Capture the cell that displays the provided text and extract its [x, y] central coordinate. 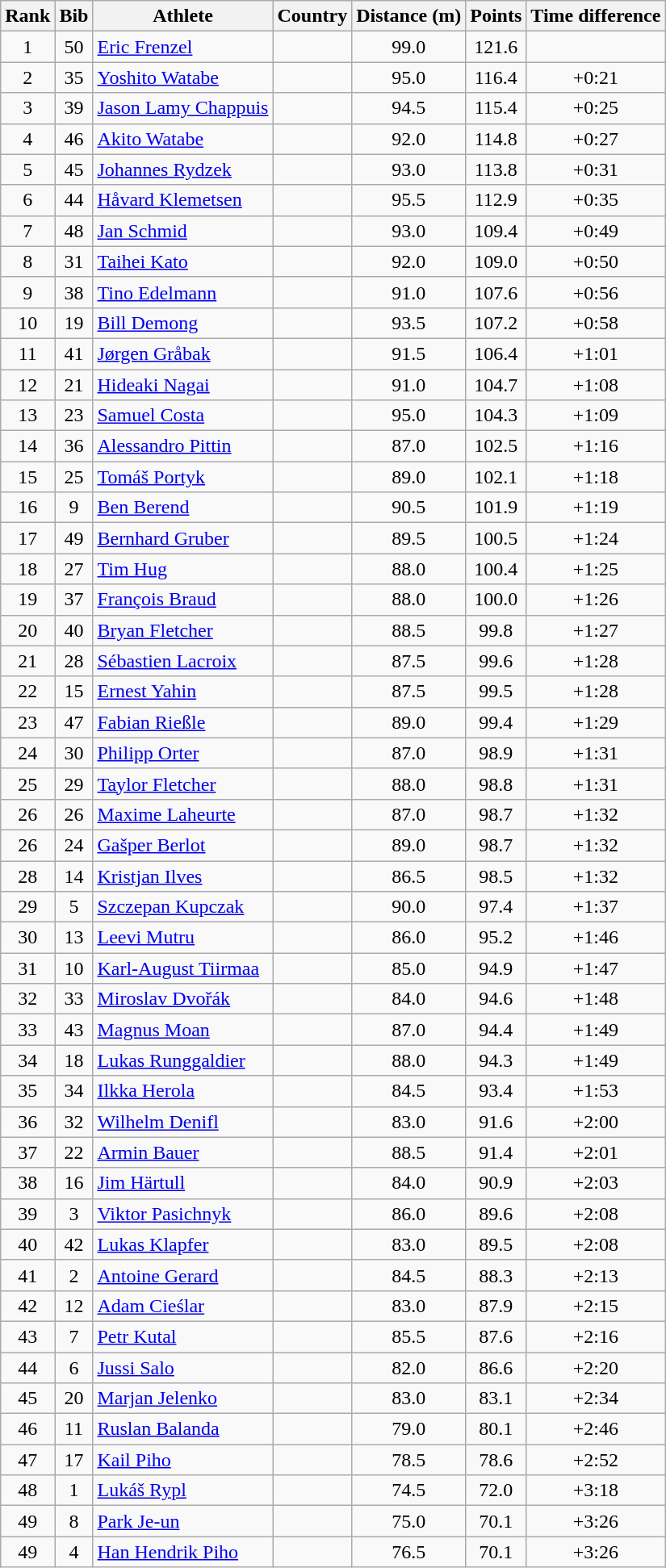
86.5 [408, 876]
109.0 [496, 261]
104.3 [496, 416]
Akito Watabe [182, 139]
Fabian Rießle [182, 722]
Petr Kutal [182, 1336]
Rank [27, 16]
95.5 [408, 200]
+1:47 [596, 968]
76.5 [408, 1552]
Alessandro Pittin [182, 446]
Taylor Fletcher [182, 784]
Bernhard Gruber [182, 538]
85.0 [408, 968]
Tino Edelmann [182, 292]
114.8 [496, 139]
88.3 [496, 1275]
99.0 [408, 47]
Håvard Klemetsen [182, 200]
91.5 [408, 353]
+2:01 [596, 1152]
Miroslav Dvořák [182, 999]
106.4 [496, 353]
102.5 [496, 446]
72.0 [496, 1491]
113.8 [496, 169]
87.6 [496, 1336]
Antoine Gerard [182, 1275]
89.6 [496, 1214]
Sébastien Lacroix [182, 661]
Bib [74, 16]
Ben Berend [182, 508]
+2:46 [596, 1429]
101.9 [496, 508]
82.0 [408, 1368]
Viktor Pasichnyk [182, 1214]
Tomáš Portyk [182, 477]
107.6 [496, 292]
Karl-August Tiirmaa [182, 968]
+2:13 [596, 1275]
100.0 [496, 600]
Lukas Klapfer [182, 1244]
50 [74, 47]
121.6 [496, 47]
Kristjan Ilves [182, 876]
+0:21 [596, 77]
Eric Frenzel [182, 47]
+1:46 [596, 938]
Szczepan Kupczak [182, 907]
93.5 [408, 323]
François Braud [182, 600]
Jørgen Gråbak [182, 353]
Tim Hug [182, 569]
78.6 [496, 1460]
Wilhelm Denifl [182, 1122]
+0:35 [596, 200]
+1:01 [596, 353]
74.5 [408, 1491]
+1:26 [596, 600]
75.0 [408, 1521]
99.4 [496, 722]
Time difference [596, 16]
Jan Schmid [182, 231]
Ernest Yahin [182, 692]
+0:49 [596, 231]
Magnus Moan [182, 1030]
109.4 [496, 231]
Ilkka Herola [182, 1091]
91.6 [496, 1122]
107.2 [496, 323]
Ruslan Balanda [182, 1429]
+1:24 [596, 538]
+1:37 [596, 907]
Country [312, 16]
98.9 [496, 753]
100.4 [496, 569]
86.6 [496, 1368]
98.8 [496, 784]
99.5 [496, 692]
Philipp Orter [182, 753]
Samuel Costa [182, 416]
99.8 [496, 630]
Johannes Rydzek [182, 169]
Gašper Berlot [182, 845]
+0:31 [596, 169]
+1:53 [596, 1091]
94.3 [496, 1060]
Taihei Kato [182, 261]
98.5 [496, 876]
Points [496, 16]
91.4 [496, 1152]
83.1 [496, 1399]
87.9 [496, 1306]
102.1 [496, 477]
+0:56 [596, 292]
Hideaki Nagai [182, 385]
Lukas Runggaldier [182, 1060]
Bryan Fletcher [182, 630]
80.1 [496, 1429]
+2:20 [596, 1368]
90.0 [408, 907]
+1:27 [596, 630]
112.9 [496, 200]
+2:00 [596, 1122]
Jussi Salo [182, 1368]
95.2 [496, 938]
94.5 [408, 108]
27 [74, 569]
+0:58 [596, 323]
90.5 [408, 508]
94.9 [496, 968]
Armin Bauer [182, 1152]
115.4 [496, 108]
+1:29 [596, 722]
90.9 [496, 1183]
85.5 [408, 1336]
Kail Piho [182, 1460]
Adam Cieślar [182, 1306]
Leevi Mutru [182, 938]
100.5 [496, 538]
104.7 [496, 385]
94.6 [496, 999]
94.4 [496, 1030]
+1:48 [596, 999]
+3:18 [596, 1491]
99.6 [496, 661]
+1:19 [596, 508]
+2:03 [596, 1183]
+1:09 [596, 416]
Marjan Jelenko [182, 1399]
Distance (m) [408, 16]
97.4 [496, 907]
79.0 [408, 1429]
+1:25 [596, 569]
116.4 [496, 77]
Bill Demong [182, 323]
+0:25 [596, 108]
+2:52 [596, 1460]
+1:08 [596, 385]
93.4 [496, 1091]
Maxime Laheurte [182, 814]
+2:16 [596, 1336]
Yoshito Watabe [182, 77]
+1:16 [596, 446]
+2:15 [596, 1306]
Lukáš Rypl [182, 1491]
78.5 [408, 1460]
+0:27 [596, 139]
Jim Härtull [182, 1183]
Jason Lamy Chappuis [182, 108]
+2:34 [596, 1399]
+0:50 [596, 261]
+1:18 [596, 477]
Han Hendrik Piho [182, 1552]
Athlete [182, 16]
Park Je-un [182, 1521]
